Capture the cell that displays the provided text and extract its [X, Y] central coordinate. 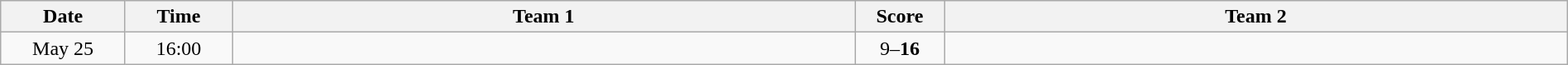
16:00 [179, 48]
May 25 [63, 48]
Team 2 [1256, 17]
9–16 [900, 48]
Time [179, 17]
Score [900, 17]
Team 1 [544, 17]
Date [63, 17]
